Extract the [X, Y] coordinate from the center of the cell holding the provided text.  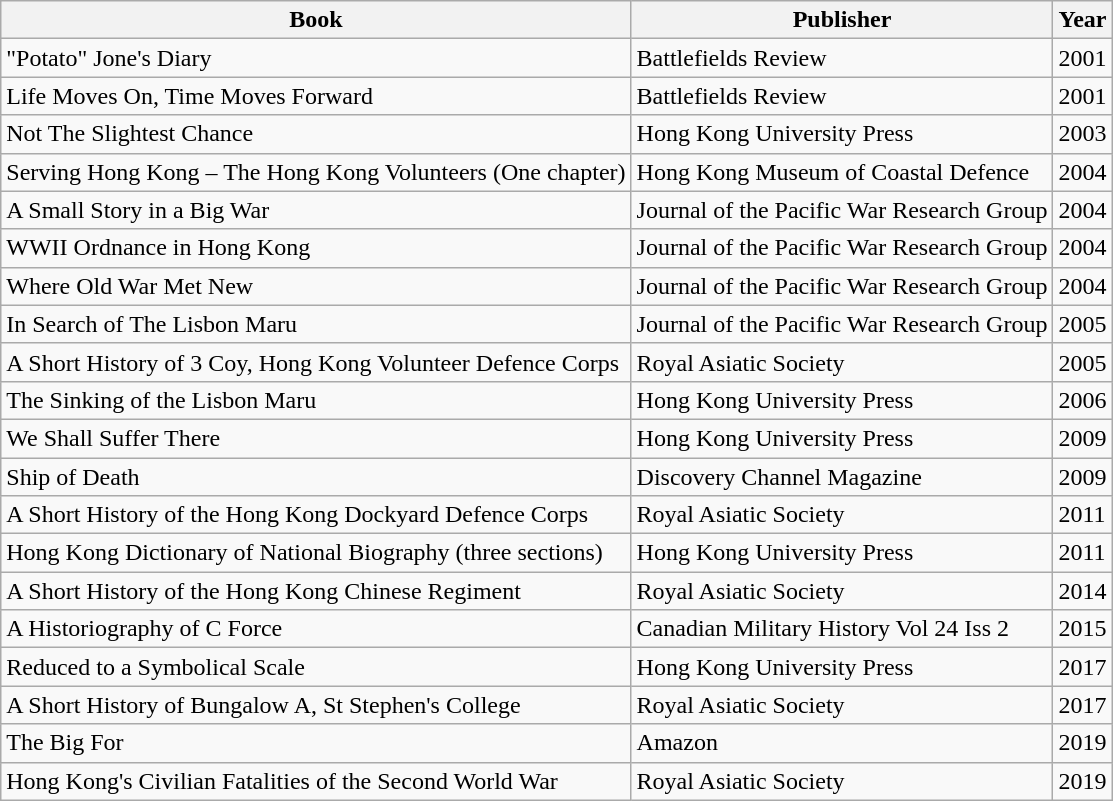
A Small Story in a Big War [316, 210]
WWII Ordnance in Hong Kong [316, 248]
Where Old War Met New [316, 286]
We Shall Suffer There [316, 438]
The Big For [316, 743]
A Short History of Bungalow A, St Stephen's College [316, 705]
Hong Kong Dictionary of National Biography (three sections) [316, 553]
2003 [1082, 134]
Publisher [842, 20]
A Short History of the Hong Kong Chinese Regiment [316, 591]
Year [1082, 20]
Amazon [842, 743]
Hong Kong's Civilian Fatalities of the Second World War [316, 781]
The Sinking of the Lisbon Maru [316, 400]
Hong Kong Museum of Coastal Defence [842, 172]
Ship of Death [316, 477]
Life Moves On, Time Moves Forward [316, 96]
In Search of The Lisbon Maru [316, 324]
A Historiography of C Force [316, 629]
2014 [1082, 591]
Not The Slightest Chance [316, 134]
Serving Hong Kong – The Hong Kong Volunteers (One chapter) [316, 172]
Book [316, 20]
Reduced to a Symbolical Scale [316, 667]
Canadian Military History Vol 24 Iss 2 [842, 629]
"Potato" Jone's Diary [316, 58]
2006 [1082, 400]
A Short History of the Hong Kong Dockyard Defence Corps [316, 515]
Discovery Channel Magazine [842, 477]
2015 [1082, 629]
A Short History of 3 Coy, Hong Kong Volunteer Defence Corps [316, 362]
